Determine the (x, y) coordinate at the center of the cell enclosing the given text.  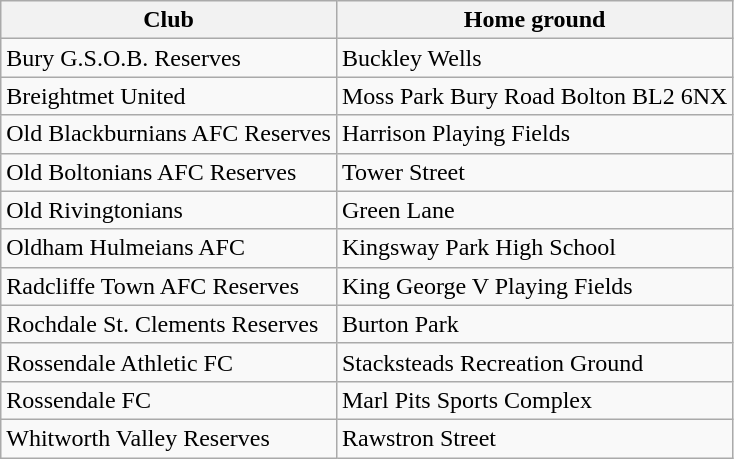
Breightmet United (169, 96)
Whitworth Valley Reserves (169, 438)
Rawstron Street (534, 438)
Rossendale Athletic FC (169, 362)
Tower Street (534, 172)
Burton Park (534, 324)
King George V Playing Fields (534, 286)
Rochdale St. Clements Reserves (169, 324)
Moss Park Bury Road Bolton BL2 6NX (534, 96)
Club (169, 20)
Oldham Hulmeians AFC (169, 248)
Harrison Playing Fields (534, 134)
Radcliffe Town AFC Reserves (169, 286)
Old Rivingtonians (169, 210)
Bury G.S.O.B. Reserves (169, 58)
Buckley Wells (534, 58)
Old Boltonians AFC Reserves (169, 172)
Green Lane (534, 210)
Old Blackburnians AFC Reserves (169, 134)
Home ground (534, 20)
Rossendale FC (169, 400)
Stacksteads Recreation Ground (534, 362)
Marl Pits Sports Complex (534, 400)
Kingsway Park High School (534, 248)
